For the text-containing cell, return its midpoint in [x, y] coordinate format. 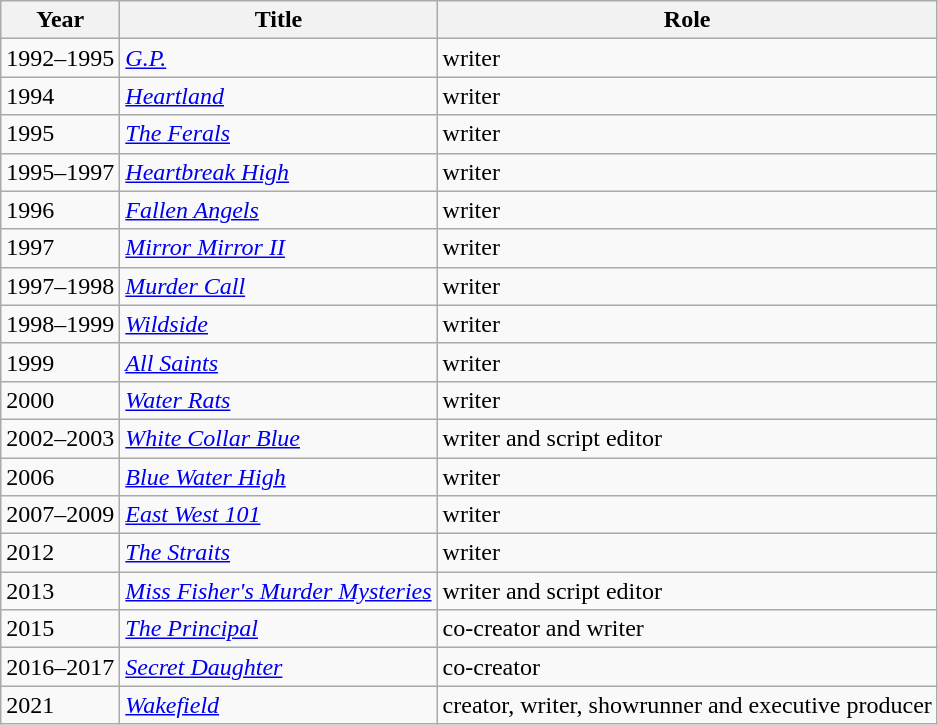
East West 101 [278, 515]
G.P. [278, 58]
co-creator and writer [687, 629]
2002–2003 [60, 438]
All Saints [278, 362]
2006 [60, 477]
co-creator [687, 667]
2013 [60, 591]
Wildside [278, 324]
2015 [60, 629]
Murder Call [278, 286]
creator, writer, showrunner and executive producer [687, 705]
Miss Fisher's Murder Mysteries [278, 591]
Secret Daughter [278, 667]
Blue Water High [278, 477]
Water Rats [278, 400]
1997 [60, 248]
The Straits [278, 553]
2012 [60, 553]
1992–1995 [60, 58]
1995–1997 [60, 172]
2000 [60, 400]
Title [278, 20]
1999 [60, 362]
2021 [60, 705]
White Collar Blue [278, 438]
Fallen Angels [278, 210]
2016–2017 [60, 667]
Role [687, 20]
Mirror Mirror II [278, 248]
The Ferals [278, 134]
1995 [60, 134]
1996 [60, 210]
Heartbreak High [278, 172]
2007–2009 [60, 515]
1994 [60, 96]
The Principal [278, 629]
1997–1998 [60, 286]
Year [60, 20]
Heartland [278, 96]
1998–1999 [60, 324]
Wakefield [278, 705]
